Return the (x, y) coordinate for the center point of the cell that contains the specified text.  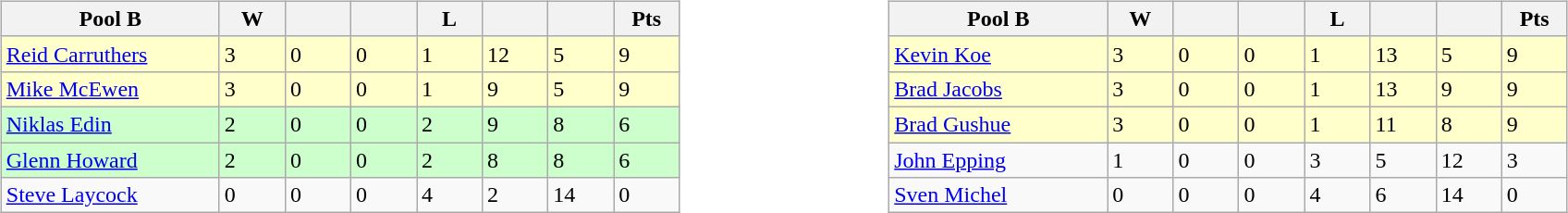
Steve Laycock (110, 195)
Mike McEwen (110, 89)
Niklas Edin (110, 124)
Sven Michel (998, 195)
John Epping (998, 160)
Glenn Howard (110, 160)
Kevin Koe (998, 54)
11 (1403, 124)
Brad Gushue (998, 124)
Brad Jacobs (998, 89)
Reid Carruthers (110, 54)
